Identify which cell holds the provided text, then report its (X, Y) central coordinate. 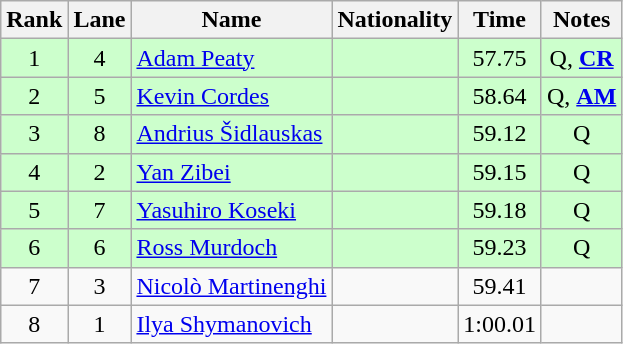
59.18 (500, 210)
Kevin Cordes (232, 96)
Andrius Šidlauskas (232, 134)
Adam Peaty (232, 58)
59.15 (500, 172)
58.64 (500, 96)
Q, CR (581, 58)
57.75 (500, 58)
Notes (581, 20)
Yasuhiro Koseki (232, 210)
Nicolò Martinenghi (232, 286)
Q, AM (581, 96)
Ross Murdoch (232, 248)
1:00.01 (500, 324)
59.23 (500, 248)
Lane (100, 20)
Yan Zibei (232, 172)
Nationality (395, 20)
Name (232, 20)
Time (500, 20)
59.41 (500, 286)
Ilya Shymanovich (232, 324)
59.12 (500, 134)
Rank (34, 20)
